Return the [X, Y] coordinate for the center point of the cell that contains the specified text.  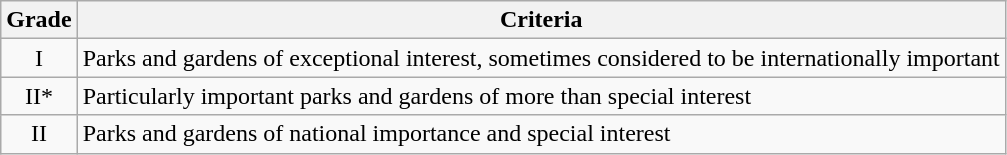
II* [39, 96]
Grade [39, 20]
Criteria [541, 20]
Particularly important parks and gardens of more than special interest [541, 96]
Parks and gardens of exceptional interest, sometimes considered to be internationally important [541, 58]
Parks and gardens of national importance and special interest [541, 134]
II [39, 134]
I [39, 58]
